Capture the cell that displays the provided text and extract its (X, Y) central coordinate. 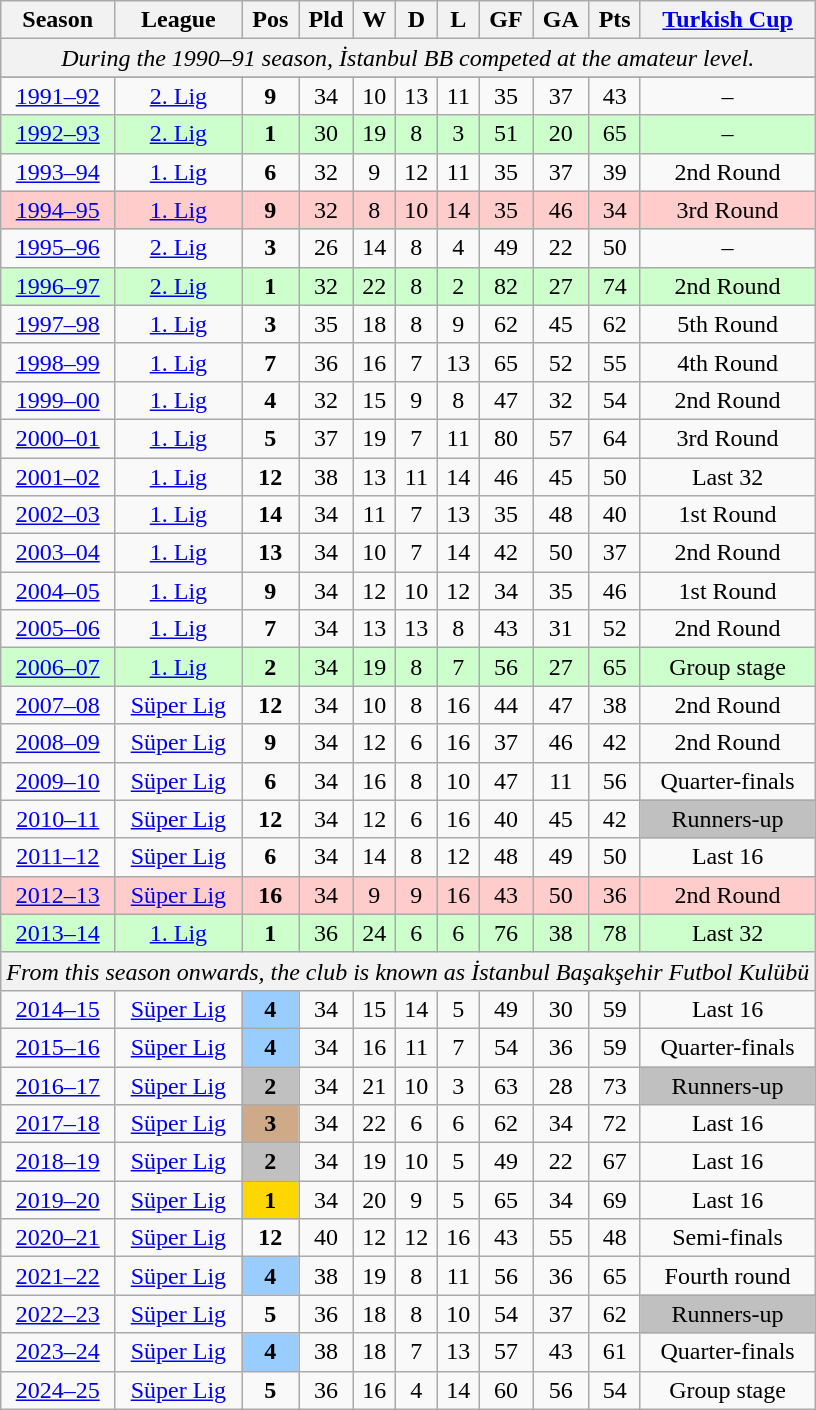
1999–00 (58, 400)
2015–16 (58, 1047)
39 (615, 172)
2012–13 (58, 895)
2001–02 (58, 477)
2023–24 (58, 1352)
1991–92 (58, 96)
74 (615, 286)
2017–18 (58, 1124)
1993–94 (58, 172)
2010–11 (58, 819)
2018–19 (58, 1162)
2008–09 (58, 743)
82 (506, 286)
Pld (326, 20)
League (178, 20)
2020–21 (58, 1238)
2005–06 (58, 629)
5th Round (727, 324)
73 (615, 1085)
2003–04 (58, 553)
31 (561, 629)
72 (615, 1124)
2021–22 (58, 1276)
26 (326, 248)
Pts (615, 20)
63 (506, 1085)
2011–12 (58, 857)
Semi-finals (727, 1238)
1994–95 (58, 210)
2009–10 (58, 781)
Fourth round (727, 1276)
2004–05 (58, 591)
During the 1990–91 season, İstanbul BB competed at the amateur level. (408, 58)
28 (561, 1085)
2006–07 (58, 667)
GF (506, 20)
2019–20 (58, 1200)
1995–96 (58, 248)
80 (506, 438)
GA (561, 20)
1997–98 (58, 324)
51 (506, 134)
2013–14 (58, 933)
4th Round (727, 362)
L (458, 20)
2016–17 (58, 1085)
2000–01 (58, 438)
44 (506, 705)
76 (506, 933)
W (374, 20)
Season (58, 20)
2007–08 (58, 705)
21 (374, 1085)
1992–93 (58, 134)
2014–15 (58, 1009)
D (416, 20)
24 (374, 933)
67 (615, 1162)
2002–03 (58, 515)
Pos (270, 20)
1998–99 (58, 362)
From this season onwards, the club is known as İstanbul Başakşehir Futbol Kulübü (408, 971)
2024–25 (58, 1390)
64 (615, 438)
61 (615, 1352)
Turkish Cup (727, 20)
69 (615, 1200)
78 (615, 933)
1996–97 (58, 286)
60 (506, 1390)
2022–23 (58, 1314)
